Identify which cell holds the provided text, then report its (x, y) central coordinate. 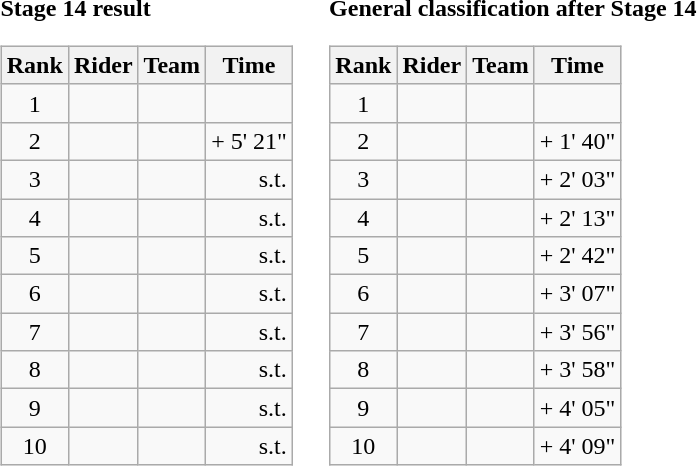
+ 4' 05" (578, 408)
+ 2' 03" (578, 179)
+ 4' 09" (578, 446)
+ 3' 58" (578, 370)
+ 2' 42" (578, 256)
+ 3' 07" (578, 294)
+ 3' 56" (578, 332)
+ 5' 21" (250, 141)
+ 1' 40" (578, 141)
+ 2' 13" (578, 217)
